Scan for the cell matching the given text and deliver its [X, Y] coordinate at center. 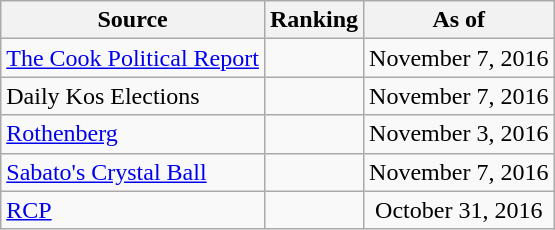
Rothenberg [133, 134]
Daily Kos Elections [133, 96]
November 3, 2016 [459, 134]
As of [459, 20]
Ranking [314, 20]
The Cook Political Report [133, 58]
Sabato's Crystal Ball [133, 172]
RCP [133, 210]
October 31, 2016 [459, 210]
Source [133, 20]
